Locate the cell with the specified text and output its (x, y) center coordinate. 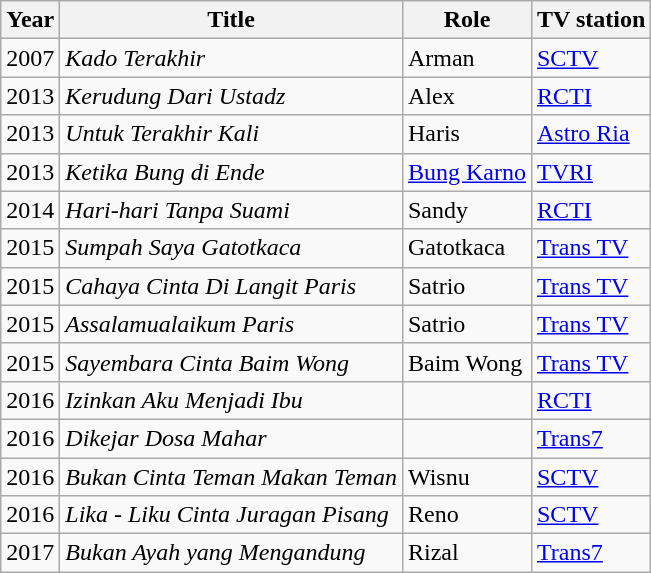
Hari-hari Tanpa Suami (232, 210)
2014 (30, 210)
TV station (590, 20)
Sumpah Saya Gatotkaca (232, 248)
Astro Ria (590, 134)
Year (30, 20)
Kerudung Dari Ustadz (232, 96)
Arman (466, 58)
Bung Karno (466, 172)
Rizal (466, 553)
Cahaya Cinta Di Langit Paris (232, 286)
2007 (30, 58)
Alex (466, 96)
Baim Wong (466, 362)
Wisnu (466, 477)
Title (232, 20)
Assalamualaikum Paris (232, 324)
Untuk Terakhir Kali (232, 134)
Role (466, 20)
Lika - Liku Cinta Juragan Pisang (232, 515)
Bukan Cinta Teman Makan Teman (232, 477)
2017 (30, 553)
Haris (466, 134)
Ketika Bung di Ende (232, 172)
Sayembara Cinta Baim Wong (232, 362)
Kado Terakhir (232, 58)
Izinkan Aku Menjadi Ibu (232, 400)
Dikejar Dosa Mahar (232, 438)
Gatotkaca (466, 248)
Reno (466, 515)
TVRI (590, 172)
Bukan Ayah yang Mengandung (232, 553)
Sandy (466, 210)
